Capture the cell that displays the provided text and extract its (X, Y) central coordinate. 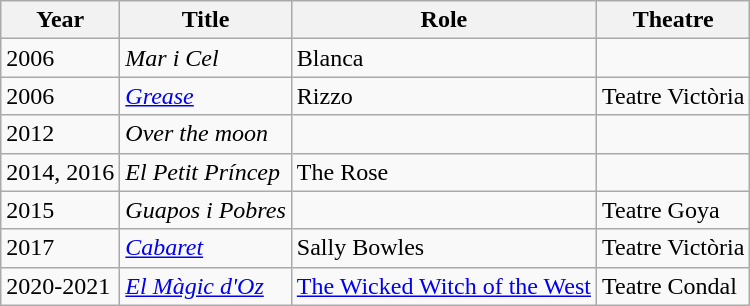
Rizzo (444, 96)
Over the moon (206, 134)
2017 (60, 248)
Theatre (672, 20)
Sally Bowles (444, 248)
El Màgic d'Oz (206, 286)
The Rose (444, 172)
El Petit Príncep (206, 172)
Cabaret (206, 248)
2014, 2016 (60, 172)
Role (444, 20)
Title (206, 20)
Teatre Goya (672, 210)
Guapos i Pobres (206, 210)
Blanca (444, 58)
2012 (60, 134)
Grease (206, 96)
The Wicked Witch of the West (444, 286)
Year (60, 20)
2015 (60, 210)
Teatre Condal (672, 286)
2020-2021 (60, 286)
Mar i Cel (206, 58)
